Return (X, Y) of the center of cell containing provided text 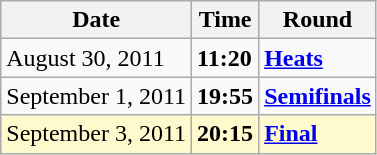
September 1, 2011 (96, 96)
Time (226, 20)
Date (96, 20)
Round (318, 20)
20:15 (226, 134)
Semifinals (318, 96)
11:20 (226, 58)
September 3, 2011 (96, 134)
19:55 (226, 96)
Final (318, 134)
Heats (318, 58)
August 30, 2011 (96, 58)
